Detect which cell encompasses the target text, then output its (x, y) center coordinate. 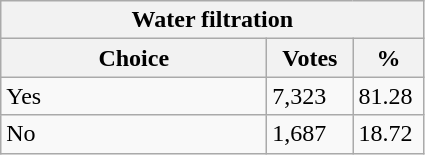
Yes (134, 96)
1,687 (310, 134)
Votes (310, 58)
No (134, 134)
7,323 (310, 96)
81.28 (388, 96)
Choice (134, 58)
Water filtration (212, 20)
18.72 (388, 134)
% (388, 58)
